Extract the (X, Y) coordinate from the center of the cell holding the provided text.  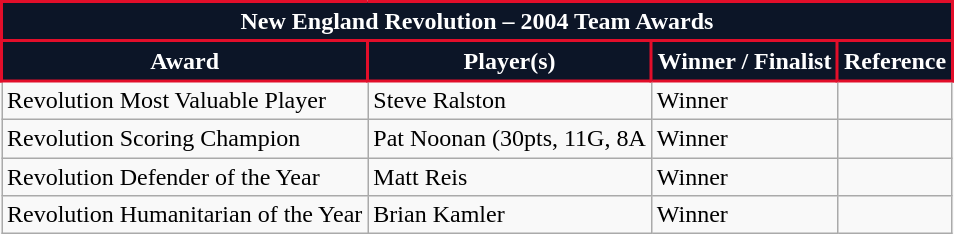
Revolution Humanitarian of the Year (185, 215)
New England Revolution – 2004 Team Awards (478, 22)
Winner / Finalist (744, 61)
Revolution Scoring Champion (185, 138)
Brian Kamler (510, 215)
Reference (896, 61)
Revolution Most Valuable Player (185, 100)
Revolution Defender of the Year (185, 177)
Player(s) (510, 61)
Pat Noonan (30pts, 11G, 8A (510, 138)
Matt Reis (510, 177)
Steve Ralston (510, 100)
Award (185, 61)
